Locate the cell with the specified text and output its [x, y] center coordinate. 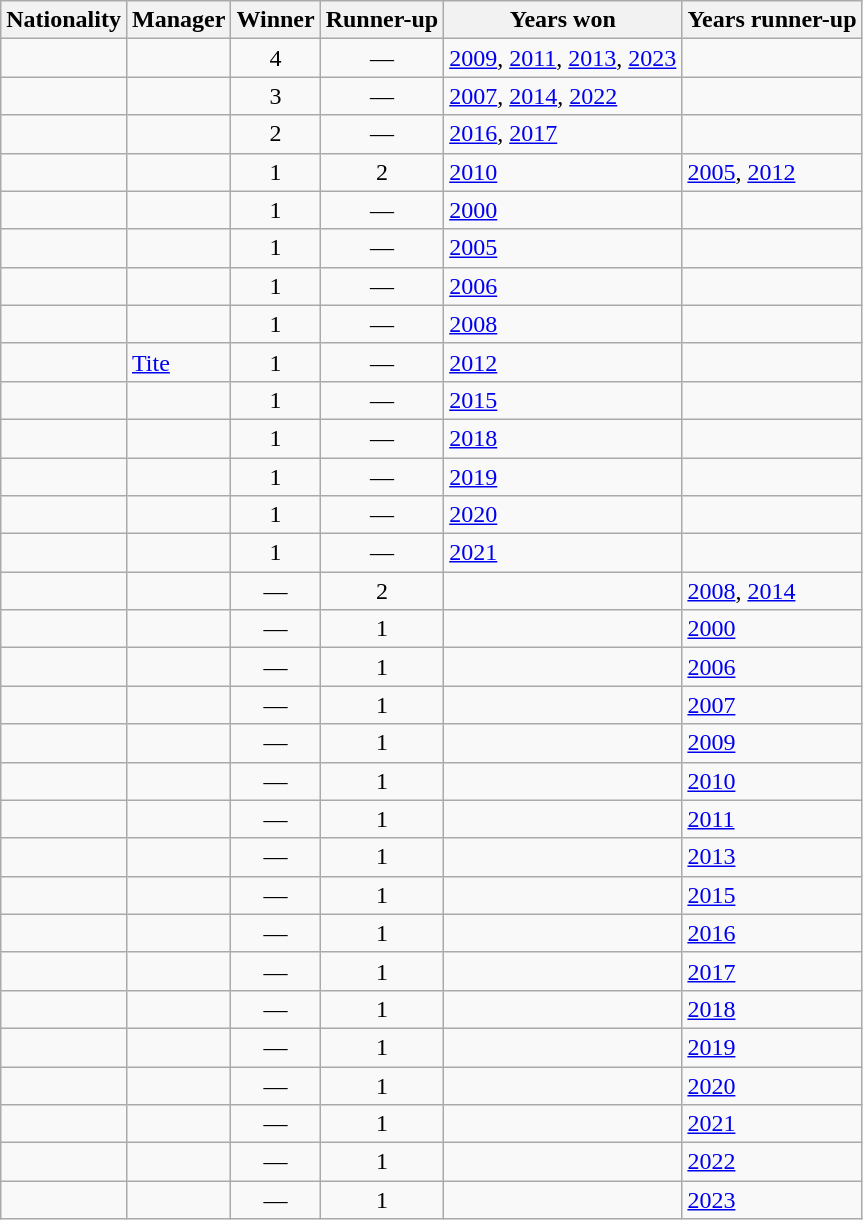
2008, 2014 [772, 591]
2009 [772, 743]
Years won [563, 20]
2007, 2014, 2022 [563, 96]
2016 [772, 933]
2008 [563, 324]
2022 [772, 1162]
2007 [772, 705]
2016, 2017 [563, 134]
Nationality [64, 20]
3 [276, 96]
Years runner-up [772, 20]
4 [276, 58]
2013 [772, 857]
2005, 2012 [772, 172]
Winner [276, 20]
2009, 2011, 2013, 2023 [563, 58]
2012 [563, 362]
Tite [178, 362]
Runner-up [382, 20]
2011 [772, 819]
2023 [772, 1200]
Manager [178, 20]
2017 [772, 971]
2005 [563, 248]
